Return (X, Y) of the center of cell containing provided text 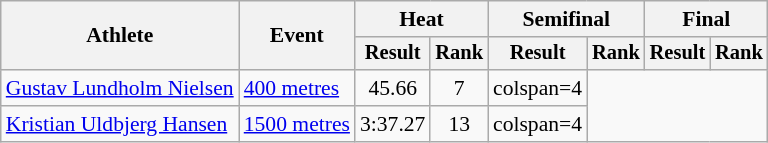
3:37.27 (392, 124)
Event (297, 36)
13 (459, 124)
400 metres (297, 88)
Gustav Lundholm Nielsen (120, 88)
Heat (422, 19)
Athlete (120, 36)
7 (459, 88)
Semifinal (566, 19)
Kristian Uldbjerg Hansen (120, 124)
45.66 (392, 88)
Final (706, 19)
1500 metres (297, 124)
